Extract the [x, y] coordinate from the center of the cell holding the provided text.  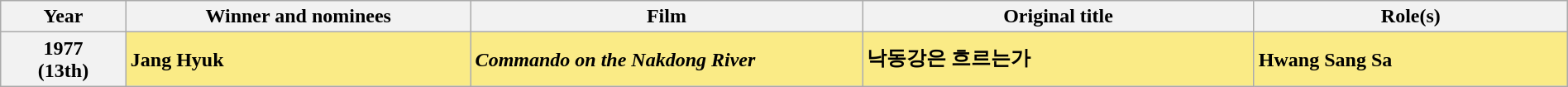
Role(s) [1411, 17]
Winner and nominees [298, 17]
Year [64, 17]
Commando on the Nakdong River [667, 60]
Original title [1059, 17]
낙동강은 흐르는가 [1059, 60]
1977(13th) [64, 60]
Film [667, 17]
Jang Hyuk [298, 60]
Hwang Sang Sa [1411, 60]
